Determine the [x, y] coordinate at the center of the cell enclosing the given text.  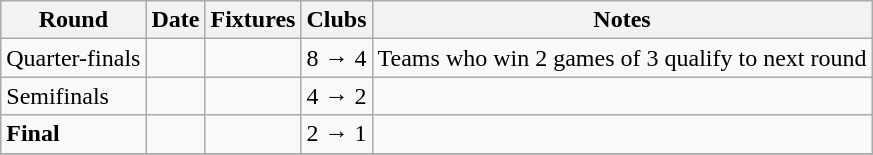
Date [176, 20]
8 → 4 [336, 58]
4 → 2 [336, 96]
Round [74, 20]
Semifinals [74, 96]
Final [74, 134]
Fixtures [253, 20]
Notes [622, 20]
Clubs [336, 20]
Quarter-finals [74, 58]
Teams who win 2 games of 3 qualify to next round [622, 58]
2 → 1 [336, 134]
